Return (X, Y) of the center of cell containing provided text 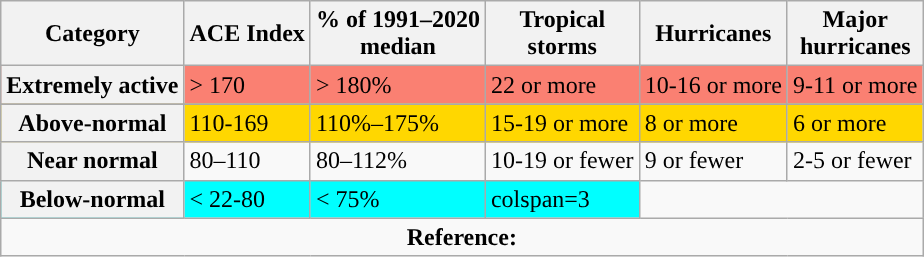
ACE Index (247, 34)
8 or more (713, 123)
15-19 or more (562, 123)
80–110 (247, 161)
> 180% (398, 85)
110%–175% (398, 123)
6 or more (854, 123)
< 75% (398, 199)
Tropicalstorms (562, 34)
9-11 or more (854, 85)
Reference: (462, 237)
colspan=3 (562, 199)
< 22-80 (247, 199)
Hurricanes (713, 34)
80–112% (398, 161)
Below-normal (92, 199)
10-19 or fewer (562, 161)
> 170 (247, 85)
Category (92, 34)
22 or more (562, 85)
110-169 (247, 123)
Near normal (92, 161)
2-5 or fewer (854, 161)
Majorhurricanes (854, 34)
10-16 or more (713, 85)
9 or fewer (713, 161)
Above-normal (92, 123)
% of 1991–2020median (398, 34)
Extremely active (92, 85)
